Output the (x, y) coordinate of the center of the cell containing the given text.  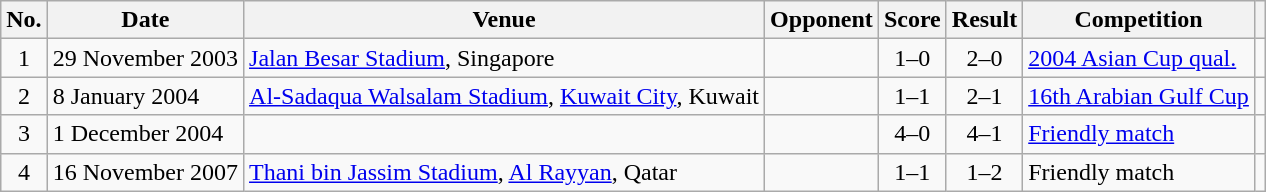
2–0 (984, 58)
4 (24, 172)
4–0 (912, 134)
Jalan Besar Stadium, Singapore (504, 58)
4–1 (984, 134)
Date (145, 20)
29 November 2003 (145, 58)
Score (912, 20)
Al-Sadaqua Walsalam Stadium, Kuwait City, Kuwait (504, 96)
3 (24, 134)
Venue (504, 20)
2004 Asian Cup qual. (1139, 58)
Opponent (822, 20)
Thani bin Jassim Stadium, Al Rayyan, Qatar (504, 172)
1–0 (912, 58)
1 (24, 58)
16 November 2007 (145, 172)
1 December 2004 (145, 134)
Competition (1139, 20)
Result (984, 20)
No. (24, 20)
16th Arabian Gulf Cup (1139, 96)
2 (24, 96)
2–1 (984, 96)
8 January 2004 (145, 96)
1–2 (984, 172)
